Find where the given text appears and provide that cell's center as (x, y) coordinate. 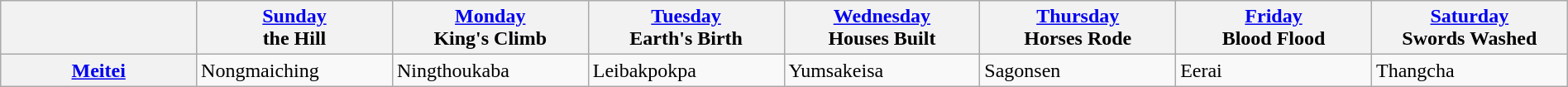
ThursdayHorses Rode (1078, 28)
Ningthoukaba (490, 70)
FridayBlood Flood (1274, 28)
Leibakpokpa (686, 70)
Eerai (1274, 70)
Sagonsen (1078, 70)
Yumsakeisa (882, 70)
Nongmaiching (294, 70)
TuesdayEarth's Birth (686, 28)
Meitei (99, 70)
SaturdaySwords Washed (1469, 28)
WednesdayHouses Built (882, 28)
Monday King's Climb (490, 28)
Sunday the Hill (294, 28)
Thangcha (1469, 70)
